For the text-containing cell, return its midpoint in (x, y) coordinate format. 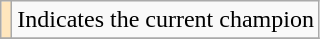
Indicates the current champion (166, 20)
